Capture the cell that displays the provided text and extract its (X, Y) central coordinate. 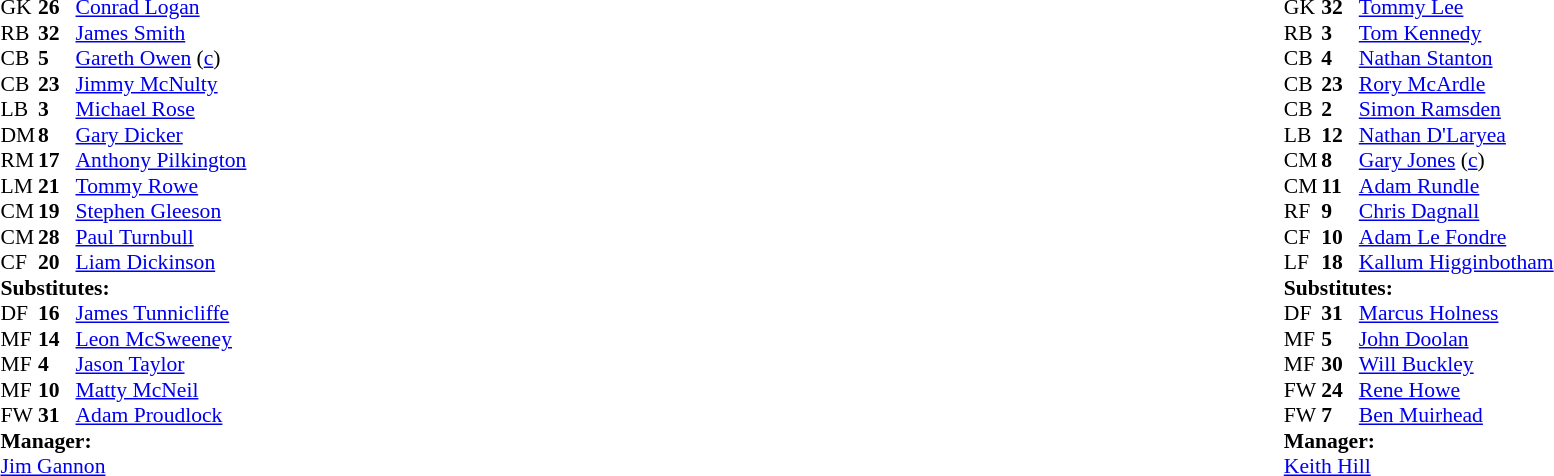
11 (1340, 186)
John Doolan (1456, 339)
Gary Jones (c) (1456, 161)
Gary Dicker (162, 135)
20 (57, 263)
7 (1340, 415)
Rory McArdle (1456, 84)
Stephen Gleeson (162, 211)
Anthony Pilkington (162, 161)
Will Buckley (1456, 365)
Liam Dickinson (162, 263)
Nathan D'Laryea (1456, 135)
24 (1340, 390)
Kallum Higginbotham (1456, 263)
RF (1303, 211)
Matty McNeil (162, 390)
Rene Howe (1456, 390)
32 (57, 33)
Tommy Rowe (162, 186)
16 (57, 313)
Tom Kennedy (1456, 33)
Adam Le Fondre (1456, 237)
Chris Dagnall (1456, 211)
James Smith (162, 33)
28 (57, 237)
Michael Rose (162, 109)
14 (57, 339)
James Tunnicliffe (162, 313)
17 (57, 161)
12 (1340, 135)
Nathan Stanton (1456, 59)
Paul Turnbull (162, 237)
30 (1340, 365)
RM (19, 161)
9 (1340, 211)
Gareth Owen (c) (162, 59)
Marcus Holness (1456, 313)
2 (1340, 109)
Adam Rundle (1456, 186)
LM (19, 186)
Ben Muirhead (1456, 415)
19 (57, 211)
21 (57, 186)
Jimmy McNulty (162, 84)
18 (1340, 263)
LF (1303, 263)
Jason Taylor (162, 365)
DM (19, 135)
Adam Proudlock (162, 415)
Simon Ramsden (1456, 109)
Leon McSweeney (162, 339)
